Extract the [x, y] coordinate from the center of the cell holding the provided text.  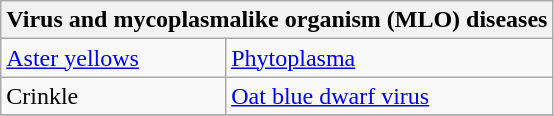
Crinkle [114, 96]
Virus and mycoplasmalike organism (MLO) diseases [277, 20]
Oat blue dwarf virus [390, 96]
Aster yellows [114, 58]
Phytoplasma [390, 58]
